Scan for the cell matching the given text and deliver its (x, y) coordinate at center. 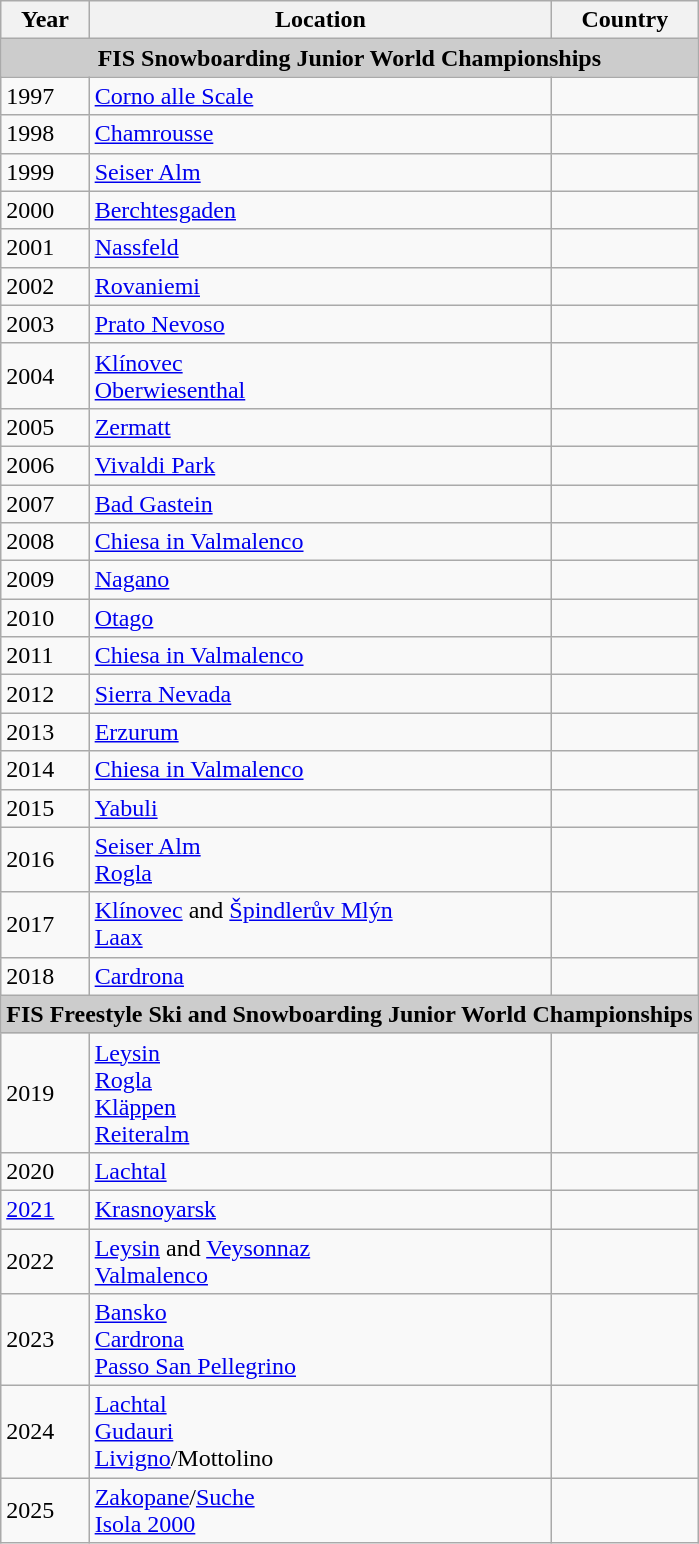
Zermatt (320, 427)
2013 (45, 732)
2018 (45, 976)
1997 (45, 96)
Year (45, 20)
Nassfeld (320, 248)
Yabuli (320, 808)
Sierra Nevada (320, 694)
2022 (45, 1260)
Leysin and VeysonnazValmalenco (320, 1260)
Zakopane/SucheIsola 2000 (320, 1510)
2008 (45, 542)
2012 (45, 694)
2005 (45, 427)
BanskoCardronaPasso San Pellegrino (320, 1340)
Rovaniemi (320, 286)
2023 (45, 1340)
2009 (45, 580)
Vivaldi Park (320, 465)
Cardrona (320, 976)
Berchtesgaden (320, 210)
Seiser Alm (320, 172)
FIS Snowboarding Junior World Championships (350, 58)
Otago (320, 618)
2006 (45, 465)
KlínovecOberwiesenthal (320, 376)
Location (320, 20)
2025 (45, 1510)
Bad Gastein (320, 503)
2003 (45, 324)
2007 (45, 503)
2004 (45, 376)
Nagano (320, 580)
Chamrousse (320, 134)
Prato Nevoso (320, 324)
2011 (45, 656)
Seiser AlmRogla (320, 860)
2020 (45, 1171)
2019 (45, 1092)
2002 (45, 286)
Klínovec and Špindlerův MlýnLaax (320, 924)
2001 (45, 248)
2015 (45, 808)
2021 (45, 1209)
Krasnoyarsk (320, 1209)
LeysinRoglaKläppenReiteralm (320, 1092)
LachtalGudauriLivigno/Mottolino (320, 1432)
2024 (45, 1432)
FIS Freestyle Ski and Snowboarding Junior World Championships (350, 1014)
1998 (45, 134)
Erzurum (320, 732)
2014 (45, 770)
2016 (45, 860)
2017 (45, 924)
2000 (45, 210)
Corno alle Scale (320, 96)
2010 (45, 618)
Country (625, 20)
1999 (45, 172)
Lachtal (320, 1171)
